Pinpoint the cell where the given text exists, returning its [x, y] midpoint coordinate. 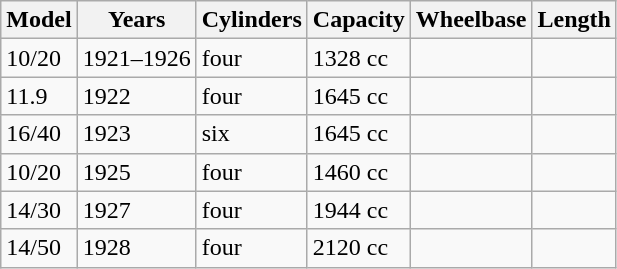
11.9 [39, 96]
1922 [136, 96]
1925 [136, 172]
Wheelbase [471, 20]
1923 [136, 134]
Model [39, 20]
1944 cc [358, 210]
six [252, 134]
1460 cc [358, 172]
1928 [136, 248]
1921–1926 [136, 58]
1328 cc [358, 58]
2120 cc [358, 248]
Capacity [358, 20]
16/40 [39, 134]
Cylinders [252, 20]
14/30 [39, 210]
Length [574, 20]
14/50 [39, 248]
Years [136, 20]
1927 [136, 210]
